Pinpoint the cell where the given text exists, returning its (X, Y) midpoint coordinate. 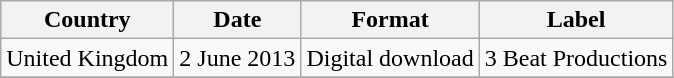
Label (576, 20)
Country (88, 20)
Digital download (390, 58)
Format (390, 20)
United Kingdom (88, 58)
2 June 2013 (238, 58)
3 Beat Productions (576, 58)
Date (238, 20)
